Pinpoint the cell where the given text exists, returning its (X, Y) midpoint coordinate. 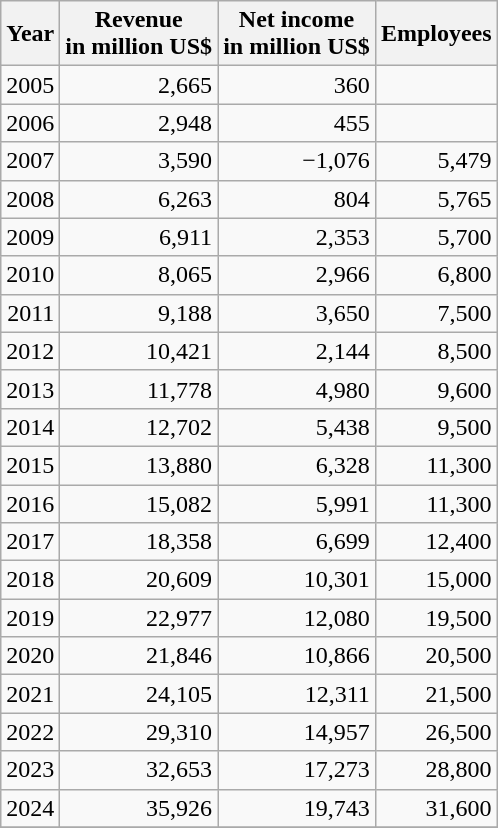
2013 (30, 389)
2020 (30, 656)
2006 (30, 123)
2023 (30, 770)
Employees (436, 34)
6,699 (297, 542)
360 (297, 85)
10,301 (297, 580)
455 (297, 123)
15,000 (436, 580)
2005 (30, 85)
6,911 (139, 237)
2018 (30, 580)
35,926 (139, 808)
31,600 (436, 808)
4,980 (297, 389)
2,966 (297, 275)
8,500 (436, 351)
−1,076 (297, 161)
19,743 (297, 808)
5,765 (436, 199)
5,479 (436, 161)
3,590 (139, 161)
19,500 (436, 618)
20,609 (139, 580)
2011 (30, 313)
Year (30, 34)
20,500 (436, 656)
2,144 (297, 351)
22,977 (139, 618)
14,957 (297, 732)
2021 (30, 694)
804 (297, 199)
2019 (30, 618)
24,105 (139, 694)
17,273 (297, 770)
2010 (30, 275)
9,188 (139, 313)
2007 (30, 161)
6,328 (297, 465)
Revenuein million US$ (139, 34)
2009 (30, 237)
21,500 (436, 694)
6,263 (139, 199)
2,353 (297, 237)
12,080 (297, 618)
7,500 (436, 313)
13,880 (139, 465)
2014 (30, 427)
8,065 (139, 275)
12,702 (139, 427)
5,991 (297, 503)
29,310 (139, 732)
9,600 (436, 389)
2008 (30, 199)
28,800 (436, 770)
2022 (30, 732)
3,650 (297, 313)
32,653 (139, 770)
Net incomein million US$ (297, 34)
6,800 (436, 275)
2015 (30, 465)
5,438 (297, 427)
5,700 (436, 237)
2,948 (139, 123)
2024 (30, 808)
2016 (30, 503)
2017 (30, 542)
15,082 (139, 503)
2012 (30, 351)
2,665 (139, 85)
10,421 (139, 351)
10,866 (297, 656)
11,778 (139, 389)
12,400 (436, 542)
18,358 (139, 542)
9,500 (436, 427)
26,500 (436, 732)
21,846 (139, 656)
12,311 (297, 694)
